Pinpoint the cell where the given text exists, returning its (X, Y) midpoint coordinate. 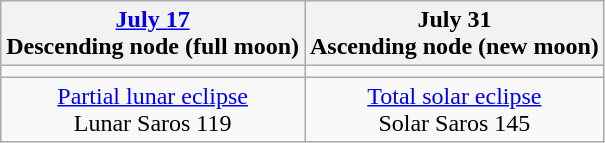
Total solar eclipseSolar Saros 145 (454, 110)
July 31Ascending node (new moon) (454, 34)
July 17Descending node (full moon) (153, 34)
Partial lunar eclipseLunar Saros 119 (153, 110)
